Identify which cell holds the provided text, then report its (X, Y) central coordinate. 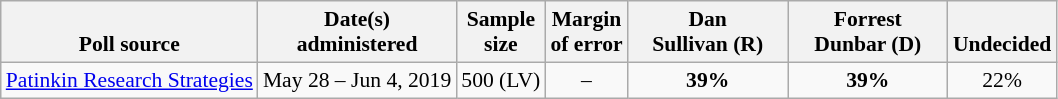
22% (1002, 80)
Undecided (1002, 32)
Date(s)administered (357, 32)
– (586, 80)
Marginof error (586, 32)
ForrestDunbar (D) (868, 32)
May 28 – Jun 4, 2019 (357, 80)
500 (LV) (500, 80)
Samplesize (500, 32)
DanSullivan (R) (708, 32)
Poll source (130, 32)
Patinkin Research Strategies (130, 80)
